Pinpoint the cell where the given text exists, returning its (X, Y) midpoint coordinate. 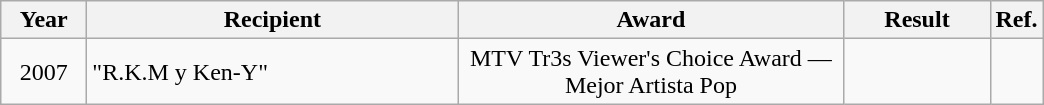
"R.K.M y Ken-Y" (272, 72)
Year (44, 20)
Award (651, 20)
Ref. (1016, 20)
Result (917, 20)
2007 (44, 72)
MTV Tr3s Viewer's Choice Award — Mejor Artista Pop (651, 72)
Recipient (272, 20)
